Scan for the cell matching the given text and deliver its (x, y) coordinate at center. 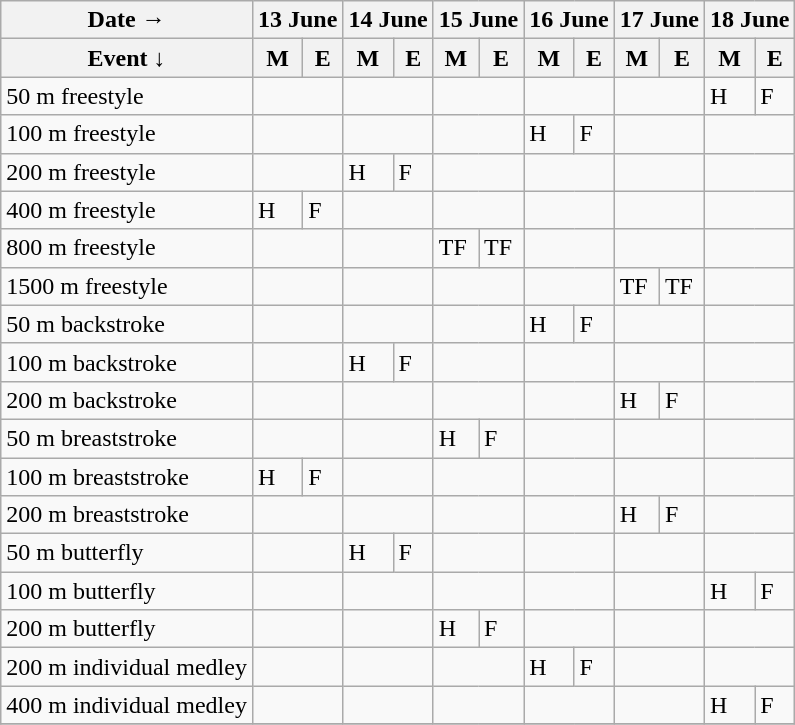
200 m butterfly (127, 629)
13 June (297, 20)
50 m butterfly (127, 553)
800 m freestyle (127, 248)
200 m breaststroke (127, 515)
50 m breaststroke (127, 438)
14 June (388, 20)
100 m freestyle (127, 134)
16 June (569, 20)
100 m backstroke (127, 362)
200 m freestyle (127, 172)
1500 m freestyle (127, 286)
Date → (127, 20)
200 m individual medley (127, 667)
100 m butterfly (127, 591)
400 m individual medley (127, 705)
400 m freestyle (127, 210)
50 m freestyle (127, 96)
18 June (750, 20)
200 m backstroke (127, 400)
100 m breaststroke (127, 477)
15 June (478, 20)
50 m backstroke (127, 324)
17 June (659, 20)
Event ↓ (127, 58)
